From the cell containing the given text, extract its center point as [x, y] coordinate. 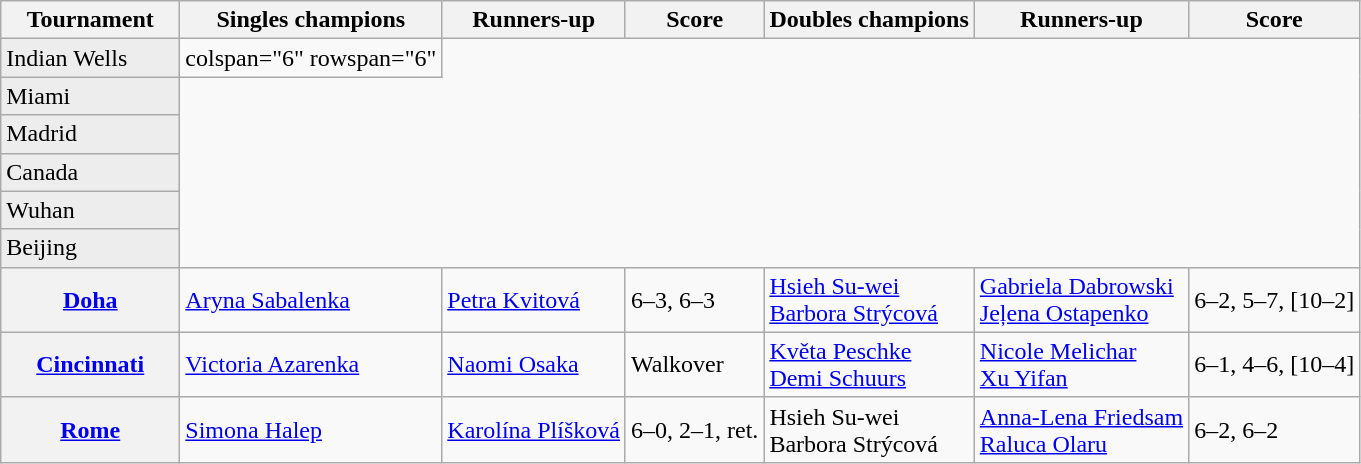
Naomi Osaka [534, 364]
Simona Halep [311, 430]
Tournament [90, 20]
Victoria Azarenka [311, 364]
Indian Wells [90, 58]
Aryna Sabalenka [311, 300]
Singles champions [311, 20]
6–3, 6–3 [694, 300]
Nicole Melichar Xu Yifan [1081, 364]
Doha [90, 300]
Beijing [90, 248]
Madrid [90, 134]
Doubles champions [869, 20]
Karolína Plíšková [534, 430]
Wuhan [90, 210]
6–2, 5–7, [10–2] [1274, 300]
Anna-Lena Friedsam Raluca Olaru [1081, 430]
colspan="6" rowspan="6" [311, 58]
Canada [90, 172]
Cincinnati [90, 364]
Petra Kvitová [534, 300]
Walkover [694, 364]
Rome [90, 430]
Květa Peschke Demi Schuurs [869, 364]
6–2, 6–2 [1274, 430]
Gabriela Dabrowski Jeļena Ostapenko [1081, 300]
6–0, 2–1, ret. [694, 430]
6–1, 4–6, [10–4] [1274, 364]
Miami [90, 96]
